Locate the cell with the specified text and output its (X, Y) center coordinate. 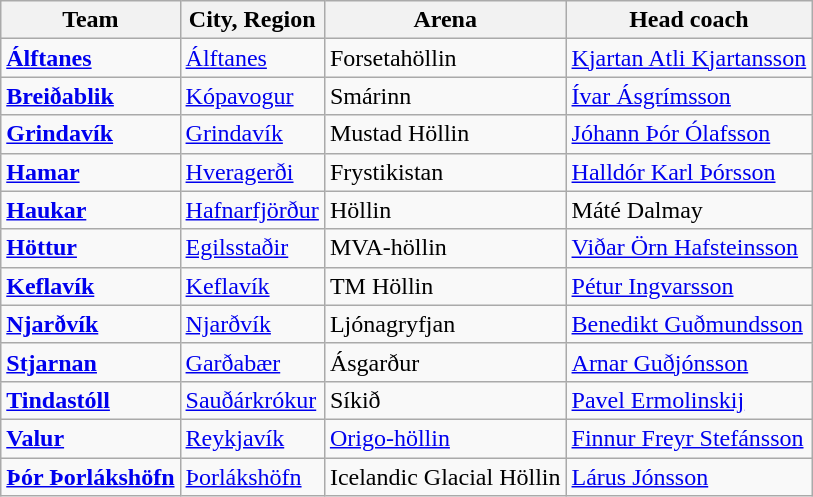
Tindastóll (90, 400)
Hveragerði (252, 172)
Pétur Ingvarsson (689, 286)
Forsetahöllin (445, 58)
Síkið (445, 400)
Sauðárkrókur (252, 400)
Pavel Ermolinskij (689, 400)
Mustad Höllin (445, 134)
Garðabær (252, 362)
Þorlákshöfn (252, 477)
City, Region (252, 20)
Halldór Karl Þórsson (689, 172)
Höllin (445, 210)
Icelandic Glacial Höllin (445, 477)
Breiðablik (90, 96)
TM Höllin (445, 286)
Jóhann Þór Ólafsson (689, 134)
Ívar Ásgrímsson (689, 96)
Team (90, 20)
Ljónagryfjan (445, 324)
Viðar Örn Hafsteinsson (689, 248)
Þór Þorlákshöfn (90, 477)
Máté Dalmay (689, 210)
Höttur (90, 248)
Haukar (90, 210)
Arnar Guðjónsson (689, 362)
Finnur Freyr Stefánsson (689, 438)
Kópavogur (252, 96)
Stjarnan (90, 362)
Hafnarfjörður (252, 210)
Egilsstaðir (252, 248)
MVA-höllin (445, 248)
Lárus Jónsson (689, 477)
Frystikistan (445, 172)
Benedikt Guðmundsson (689, 324)
Hamar (90, 172)
Ásgarður (445, 362)
Kjartan Atli Kjartansson (689, 58)
Valur (90, 438)
Head coach (689, 20)
Arena (445, 20)
Origo-höllin (445, 438)
Smárinn (445, 96)
Reykjavík (252, 438)
